Return the (x, y) coordinate for the center point of the cell that contains the specified text.  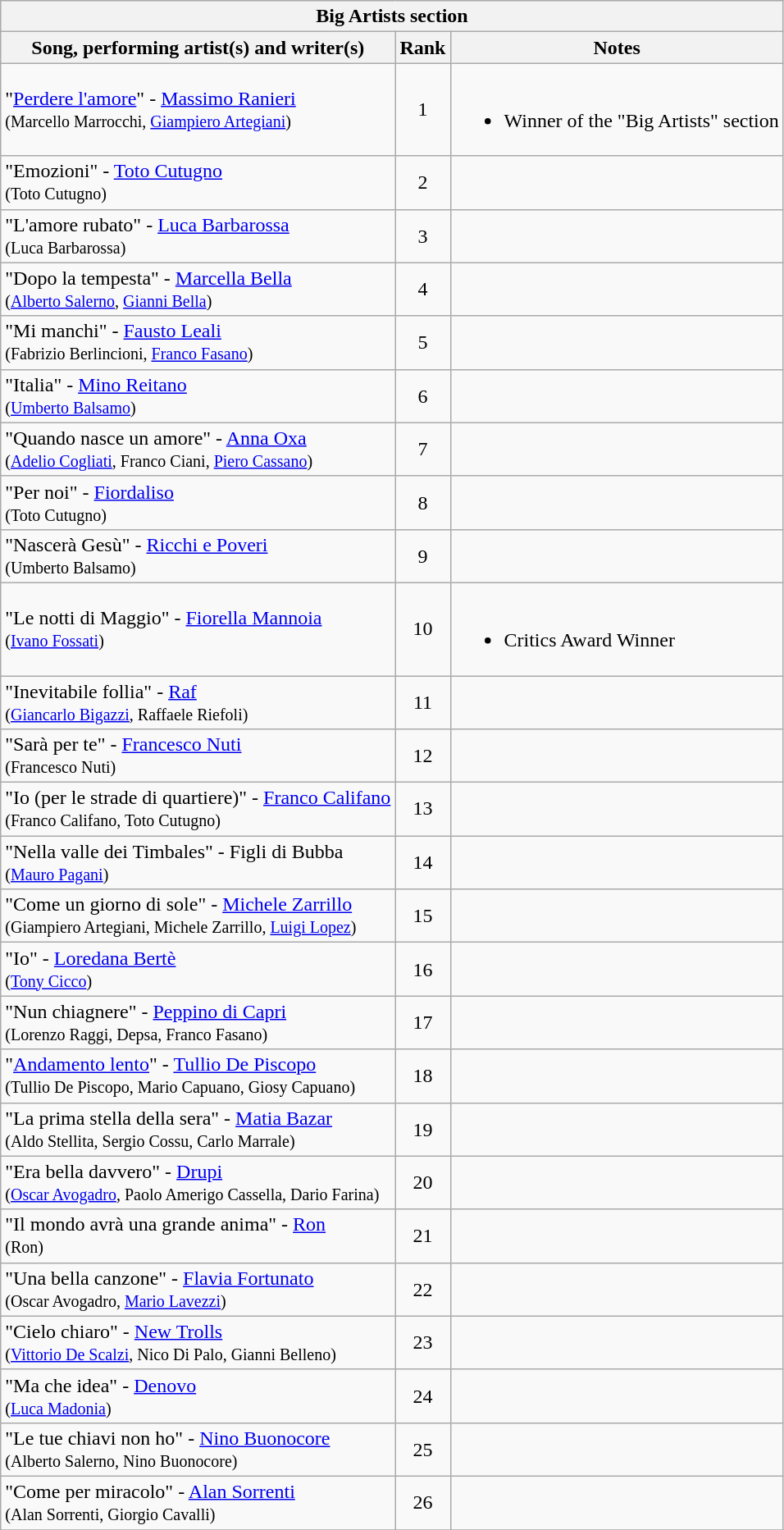
"Io" - Loredana Bertè (Tony Cicco) (198, 970)
23 (423, 1342)
"Dopo la tempesta" - Marcella Bella (Alberto Salerno, Gianni Bella) (198, 289)
"Cielo chiaro" - New Trolls(Vittorio De Scalzi, Nico Di Palo, Gianni Belleno) (198, 1342)
10 (423, 628)
26 (423, 1503)
Critics Award Winner (617, 628)
4 (423, 289)
"Emozioni" - Toto Cutugno(Toto Cutugno) (198, 182)
"Quando nasce un amore" - Anna Oxa (Adelio Cogliati, Franco Ciani, Piero Cassano) (198, 450)
9 (423, 556)
5 (423, 343)
6 (423, 395)
"Perdere l'amore" - Massimo Ranieri (Marcello Marrocchi, Giampiero Artegiani) (198, 110)
"Mi manchi" - Fausto Leali (Fabrizio Berlincioni, Franco Fasano) (198, 343)
16 (423, 970)
"Nascerà Gesù" - Ricchi e Poveri(Umberto Balsamo) (198, 556)
"Io (per le strade di quartiere)" - Franco Califano(Franco Califano, Toto Cutugno) (198, 809)
22 (423, 1290)
"Le notti di Maggio" - Fiorella Mannoia (Ivano Fossati) (198, 628)
13 (423, 809)
14 (423, 863)
"Inevitabile follia" - Raf (Giancarlo Bigazzi, Raffaele Riefoli) (198, 702)
"Nun chiagnere" - Peppino di Capri (Lorenzo Raggi, Depsa, Franco Fasano) (198, 1022)
7 (423, 450)
20 (423, 1183)
24 (423, 1396)
3 (423, 236)
Song, performing artist(s) and writer(s) (198, 48)
15 (423, 916)
"Una bella canzone" - Flavia Fortunato (Oscar Avogadro, Mario Lavezzi) (198, 1290)
Notes (617, 48)
"Sarà per te" - Francesco Nuti (Francesco Nuti) (198, 756)
"Le tue chiavi non ho" - Nino Buonocore (Alberto Salerno, Nino Buonocore) (198, 1449)
2 (423, 182)
"L'amore rubato" - Luca Barbarossa(Luca Barbarossa) (198, 236)
"Italia" - Mino Reitano (Umberto Balsamo) (198, 395)
Winner of the "Big Artists" section (617, 110)
"Andamento lento" - Tullio De Piscopo (Tullio De Piscopo, Mario Capuano, Giosy Capuano) (198, 1076)
19 (423, 1129)
"Come per miracolo" - Alan Sorrenti (Alan Sorrenti, Giorgio Cavalli) (198, 1503)
17 (423, 1022)
"Nella valle dei Timbales" - Figli di Bubba (Mauro Pagani) (198, 863)
"Ma che idea" - Denovo (Luca Madonia) (198, 1396)
"Era bella davvero" - Drupi (Oscar Avogadro, Paolo Amerigo Cassella, Dario Farina) (198, 1183)
8 (423, 502)
25 (423, 1449)
1 (423, 110)
Big Artists section (392, 16)
"Per noi" - Fiordaliso(Toto Cutugno) (198, 502)
18 (423, 1076)
11 (423, 702)
"Come un giorno di sole" - Michele Zarrillo (Giampiero Artegiani, Michele Zarrillo, Luigi Lopez) (198, 916)
Rank (423, 48)
"La prima stella della sera" - Matia Bazar (Aldo Stellita, Sergio Cossu, Carlo Marrale) (198, 1129)
"Il mondo avrà una grande anima" - Ron (Ron) (198, 1235)
12 (423, 756)
21 (423, 1235)
